Detect which cell encompasses the target text, then output its [X, Y] center coordinate. 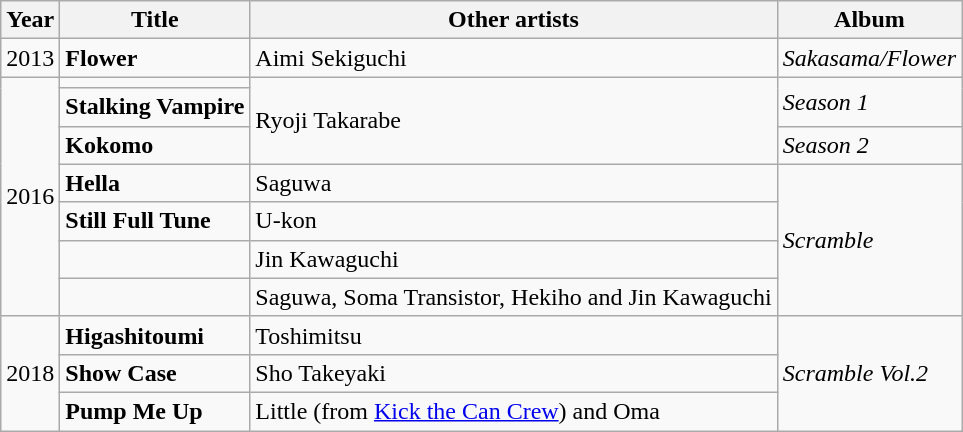
2016 [30, 196]
Saguwa, Soma Transistor, Hekiho and Jin Kawaguchi [514, 297]
Other artists [514, 20]
Scramble Vol.2 [869, 373]
Season 1 [869, 102]
Jin Kawaguchi [514, 259]
Pump Me Up [155, 411]
Show Case [155, 373]
Album [869, 20]
Higashitoumi [155, 335]
2013 [30, 58]
Toshimitsu [514, 335]
Title [155, 20]
Hella [155, 183]
Ryoji Takarabe [514, 120]
Stalking Vampire [155, 107]
Still Full Tune [155, 221]
Year [30, 20]
Sakasama/Flower [869, 58]
Aimi Sekiguchi [514, 58]
Saguwa [514, 183]
Flower [155, 58]
Little (from Kick the Can Crew) and Oma [514, 411]
2018 [30, 373]
Scramble [869, 240]
Sho Takeyaki [514, 373]
U-kon [514, 221]
Kokomo [155, 145]
Season 2 [869, 145]
